Scan for the cell matching the given text and deliver its (x, y) coordinate at center. 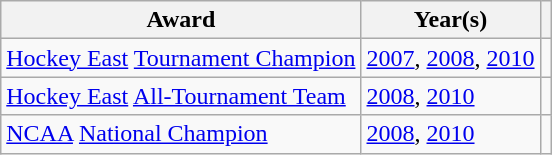
Hockey East All-Tournament Team (181, 96)
Year(s) (450, 20)
NCAA National Champion (181, 134)
2007, 2008, 2010 (450, 58)
Award (181, 20)
Hockey East Tournament Champion (181, 58)
